Locate the cell with the specified text and output its [X, Y] center coordinate. 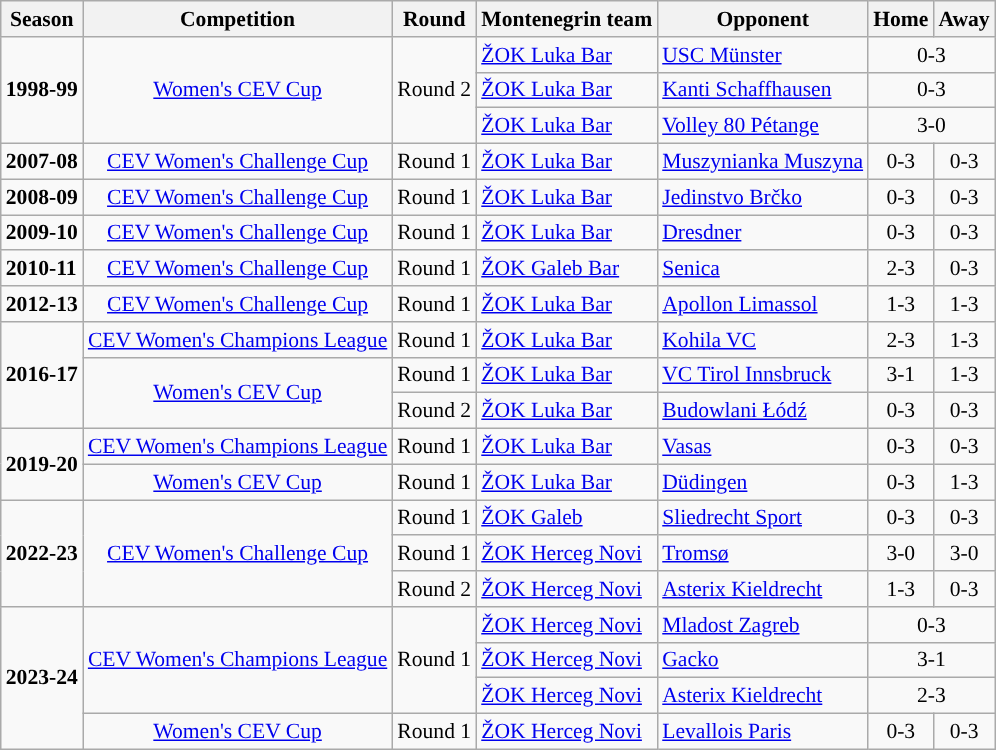
Kohila VC [762, 340]
Dresdner [762, 233]
Jedinstvo Brčko [762, 197]
Opponent [762, 19]
Vasas [762, 447]
VC Tirol Innsbruck [762, 375]
Home [900, 19]
USC Münster [762, 55]
Düdingen [762, 482]
2016-17 [42, 376]
Budowlani Łódź [762, 411]
Muszynianka Muszyna [762, 162]
Kanti Schaffhausen [762, 90]
Season [42, 19]
2010-11 [42, 269]
Away [964, 19]
Volley 80 Pétange [762, 126]
Sliedrecht Sport [762, 518]
Mladost Zagreb [762, 625]
Gacko [762, 660]
2007-08 [42, 162]
2012-13 [42, 304]
Levallois Paris [762, 732]
Apollon Limassol [762, 304]
Tromsø [762, 554]
2019-20 [42, 464]
1998-99 [42, 90]
2008-09 [42, 197]
2022-23 [42, 554]
Montenegrin team [566, 19]
2009-10 [42, 233]
2023-24 [42, 678]
ŽOK Galeb Bar [566, 269]
Competition [238, 19]
ŽOK Galeb [566, 518]
Senica [762, 269]
Round [434, 19]
